Output the (x, y) coordinate of the center of the cell containing the given text.  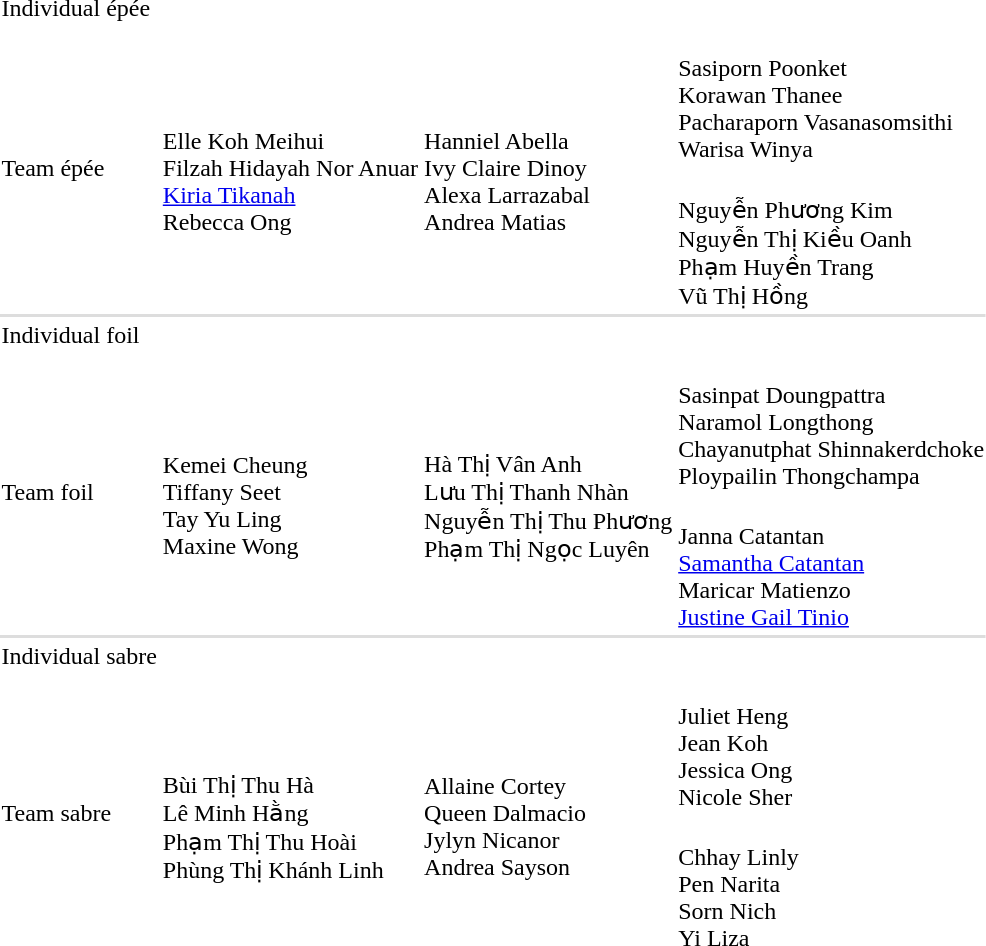
Team épée (79, 168)
Individual foil (79, 335)
Nguyễn Phương KimNguyễn Thị Kiều OanhPhạm Huyền TrangVũ Thị Hồng (832, 239)
Sasinpat DoungpattraNaramol LongthongChayanutphat ShinnakerdchokePloypailin Thongchampa (832, 422)
Individual sabre (79, 656)
Kemei CheungTiffany SeetTay Yu LingMaxine Wong (290, 492)
Sasiporn PoonketKorawan ThaneePacharaporn VasanasomsithiWarisa Winya (832, 95)
Hà Thị Vân AnhLưu Thị Thanh NhànNguyễn Thị Thu PhươngPhạm Thị Ngọc Luyên (548, 492)
Elle Koh MeihuiFilzah Hidayah Nor AnuarKiria TikanahRebecca Ong (290, 168)
Hanniel AbellaIvy Claire DinoyAlexa LarrazabalAndrea Matias (548, 168)
Juliet HengJean KohJessica OngNicole Sher (832, 743)
Team foil (79, 492)
Janna CatantanSamantha CatantanMaricar MatienzoJustine Gail Tinio (832, 563)
